Return the (X, Y) coordinate for the center point of the cell that contains the specified text.  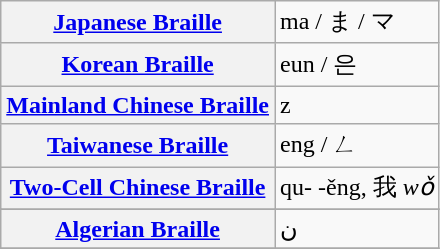
Two-Cell Chinese Braille (138, 188)
ن ‎ (356, 229)
Korean Braille (138, 64)
Algerian Braille (138, 229)
Japanese Braille (138, 22)
ma / ま / マ (356, 22)
Mainland Chinese Braille (138, 105)
eng / ㄥ (356, 146)
eun / 은 (356, 64)
Taiwanese Braille (138, 146)
qu- -ěng, 我 wǒ (356, 188)
z (356, 105)
